Capture the cell that displays the provided text and extract its [x, y] central coordinate. 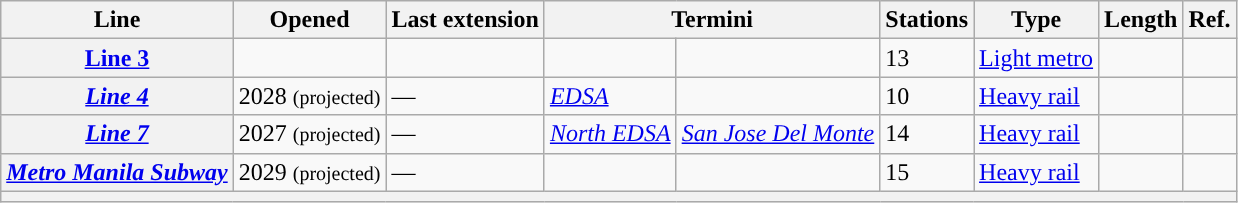
San Jose Del Monte [778, 134]
Termini [712, 20]
10 [927, 96]
13 [927, 58]
Line [117, 20]
Line 7 [117, 134]
Ref. [1210, 20]
2027 (projected) [310, 134]
Stations [927, 20]
EDSA [610, 96]
2028 (projected) [310, 96]
14 [927, 134]
Length [1141, 20]
Line 4 [117, 96]
Last extension [465, 20]
Line 3 [117, 58]
2029 (projected) [310, 172]
15 [927, 172]
North EDSA [610, 134]
Metro Manila Subway [117, 172]
Light metro [1036, 58]
Type [1036, 20]
Opened [310, 20]
